For the text-containing cell, return its midpoint in [X, Y] coordinate format. 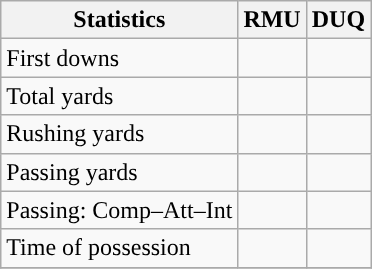
Rushing yards [120, 134]
Time of possession [120, 248]
Total yards [120, 96]
Passing: Comp–Att–Int [120, 210]
Statistics [120, 20]
First downs [120, 58]
RMU [272, 20]
Passing yards [120, 172]
DUQ [338, 20]
